Find where the given text appears and provide that cell's center as (x, y) coordinate. 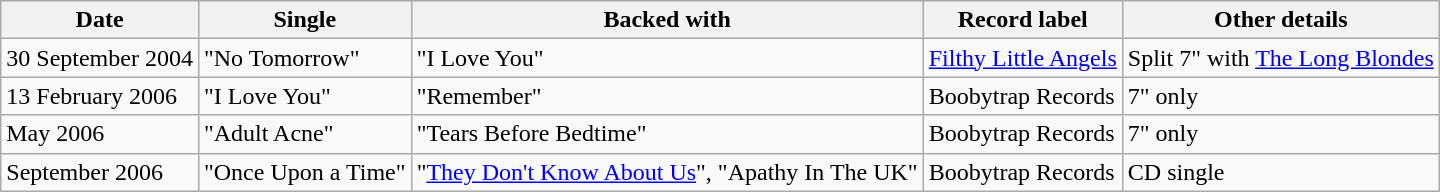
Date (100, 20)
Split 7" with The Long Blondes (1280, 58)
May 2006 (100, 134)
"Once Upon a Time" (304, 172)
"They Don't Know About Us", "Apathy In The UK" (667, 172)
CD single (1280, 172)
"Adult Acne" (304, 134)
"Remember" (667, 96)
"Tears Before Bedtime" (667, 134)
30 September 2004 (100, 58)
Filthy Little Angels (1022, 58)
Single (304, 20)
Other details (1280, 20)
"No Tomorrow" (304, 58)
September 2006 (100, 172)
Record label (1022, 20)
13 February 2006 (100, 96)
Backed with (667, 20)
